Capture the cell that displays the provided text and extract its [x, y] central coordinate. 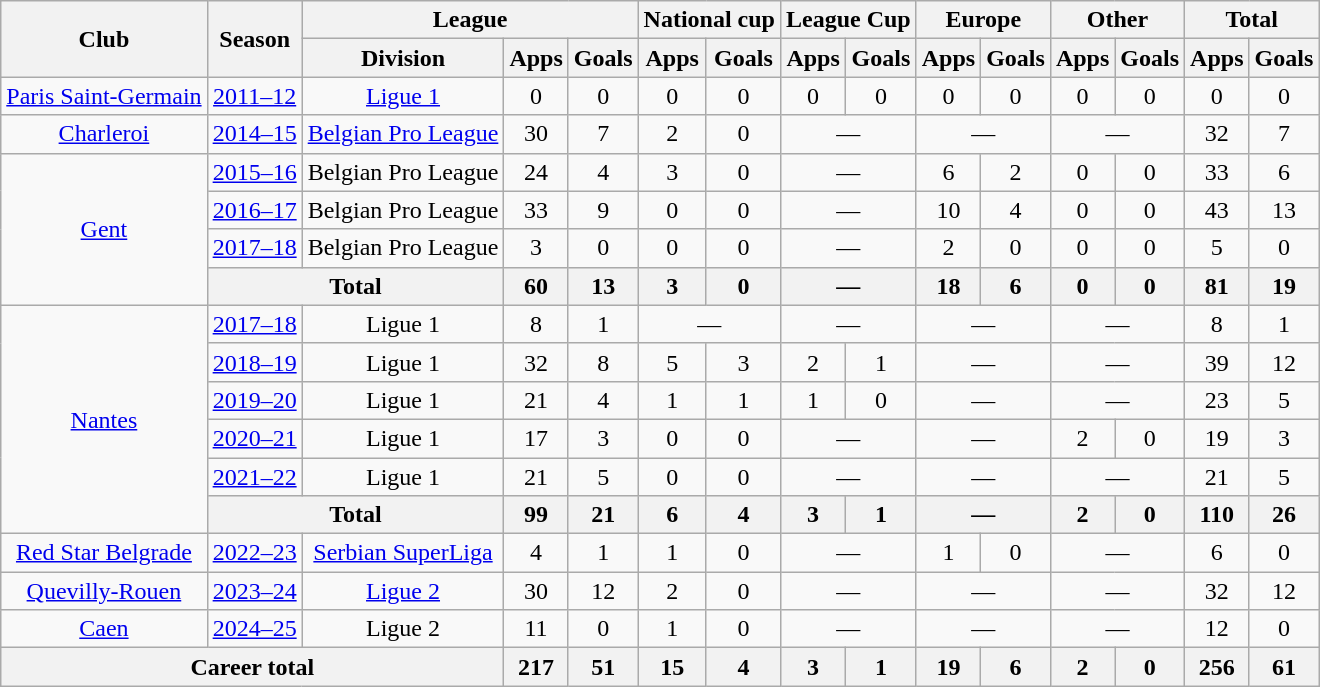
217 [536, 667]
National cup [709, 20]
43 [1217, 210]
51 [603, 667]
2011–12 [254, 96]
81 [1217, 286]
Nantes [104, 419]
15 [672, 667]
256 [1217, 667]
24 [536, 172]
Quevilly-Rouen [104, 591]
2014–15 [254, 134]
17 [536, 438]
39 [1217, 362]
2015–16 [254, 172]
Season [254, 39]
Other [1117, 20]
League [470, 20]
26 [1284, 515]
Serbian SuperLiga [403, 553]
60 [536, 286]
Paris Saint-Germain [104, 96]
2024–25 [254, 629]
18 [948, 286]
Club [104, 39]
2016–17 [254, 210]
10 [948, 210]
2021–22 [254, 477]
League Cup [848, 20]
Division [403, 58]
2020–21 [254, 438]
9 [603, 210]
11 [536, 629]
Gent [104, 229]
Charleroi [104, 134]
Caen [104, 629]
110 [1217, 515]
2019–20 [254, 400]
2022–23 [254, 553]
Red Star Belgrade [104, 553]
23 [1217, 400]
61 [1284, 667]
99 [536, 515]
Europe [983, 20]
2018–19 [254, 362]
2023–24 [254, 591]
Career total [252, 667]
